Search for the cell housing the specified text and yield its [X, Y] center coordinate. 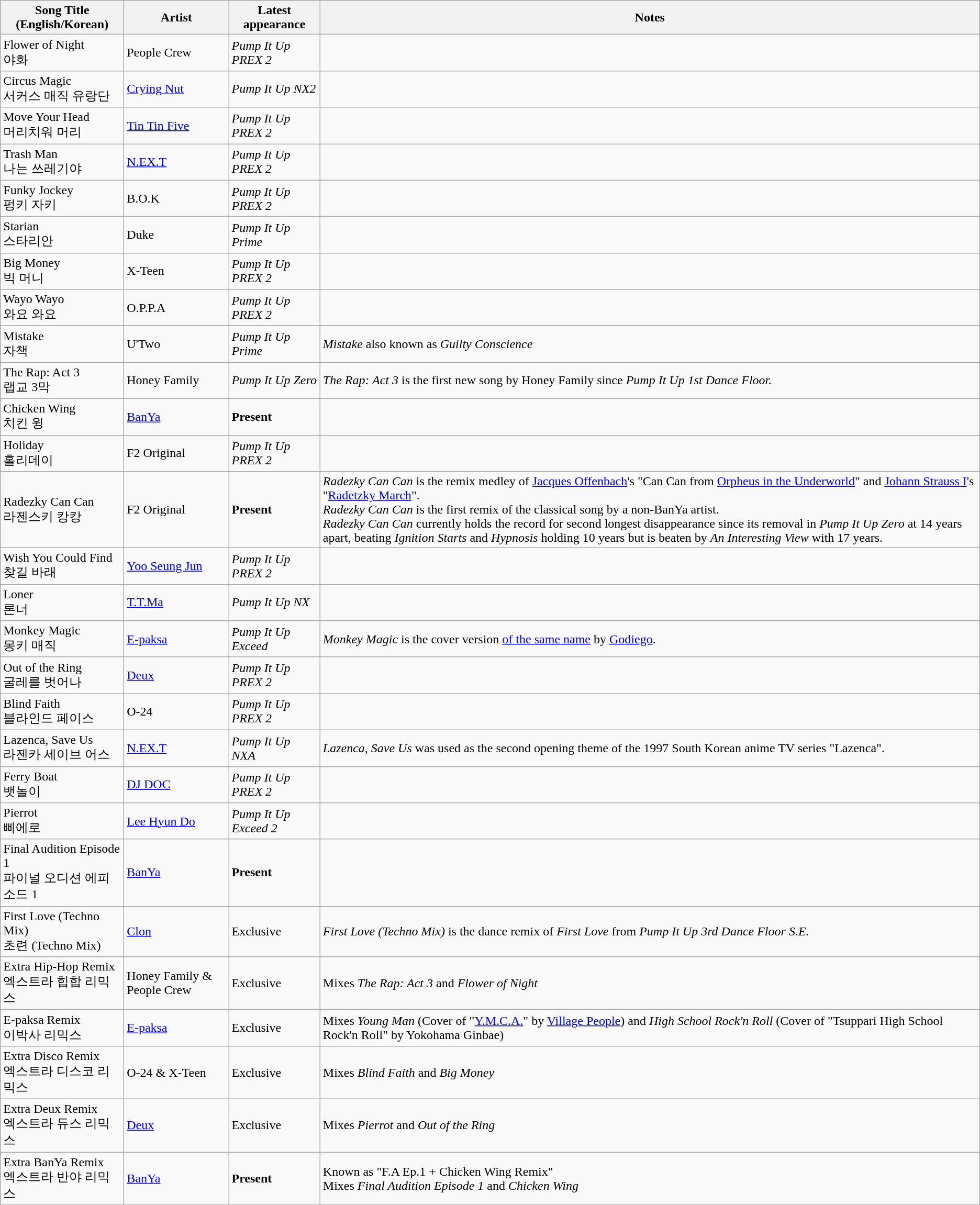
Blind Faith블라인드 페이스 [62, 712]
U'Two [176, 344]
Mistake also known as Guilty Conscience [650, 344]
Mixes Blind Faith and Big Money [650, 1072]
Monkey Magic몽키 매직 [62, 639]
Loner론너 [62, 603]
Flower of Night야화 [62, 53]
Honey Family [176, 381]
Extra Disco Remix엑스트라 디스코 리믹스 [62, 1072]
E-paksa Remix이박사 리믹스 [62, 1028]
Yoo Seung Jun [176, 566]
Circus Magic서커스 매직 유랑단 [62, 89]
Clon [176, 932]
Wayo Wayo와요 와요 [62, 308]
Mixes The Rap: Act 3 and Flower of Night [650, 983]
X-Teen [176, 271]
The Rap: Act 3랩교 3막 [62, 381]
Out of the Ring굴레를 벗어나 [62, 675]
Extra Deux Remix엑스트라 듀스 리믹스 [62, 1125]
Pump It Up Exceed [274, 639]
Song Title(English/Korean) [62, 18]
Chicken Wing치킨 윙 [62, 417]
Extra Hip-Hop Remix엑스트라 힙합 리믹스 [62, 983]
Ferry Boat뱃놀이 [62, 785]
First Love (Techno Mix)초련 (Techno Mix) [62, 932]
Duke [176, 235]
Honey Family & People Crew [176, 983]
First Love (Techno Mix) is the dance remix of First Love from Pump It Up 3rd Dance Floor S.E. [650, 932]
O-24 [176, 712]
Lazenca, Save Us was used as the second opening theme of the 1997 South Korean anime TV series "Lazenca". [650, 748]
Holiday홀리데이 [62, 453]
O-24 & X-Teen [176, 1072]
Lee Hyun Do [176, 821]
Notes [650, 18]
Starian스타리안 [62, 235]
Mixes Young Man (Cover of "Y.M.C.A." by Village People) and High School Rock'n Roll (Cover of "Tsuppari High School Rock'n Roll" by Yokohama Ginbae) [650, 1028]
B.O.K [176, 198]
Big Money빅 머니 [62, 271]
The Rap: Act 3 is the first new song by Honey Family since Pump It Up 1st Dance Floor. [650, 381]
Artist [176, 18]
Funky Jockey펑키 자키 [62, 198]
DJ DOC [176, 785]
Extra BanYa Remix엑스트라 반야 리믹스 [62, 1178]
Pump It Up NX [274, 603]
Known as "F.A Ep.1 + Chicken Wing Remix"Mixes Final Audition Episode 1 and Chicken Wing [650, 1178]
O.P.P.A [176, 308]
Pump It Up Zero [274, 381]
T.T.Ma [176, 603]
Final Audition Episode 1파이널 오디션 에피소드 1 [62, 873]
Tin Tin Five [176, 126]
Wish You Could Find찾길 바래 [62, 566]
Mixes Pierrot and Out of the Ring [650, 1125]
Latest appearance [274, 18]
Pump It Up NXA [274, 748]
Crying Nut [176, 89]
Monkey Magic is the cover version of the same name by Godiego. [650, 639]
Pump It Up NX2 [274, 89]
Lazenca, Save Us라젠카 세이브 어스 [62, 748]
Pump It Up Exceed 2 [274, 821]
Move Your Head머리치워 머리 [62, 126]
Mistake자책 [62, 344]
Trash Man나는 쓰레기야 [62, 162]
People Crew [176, 53]
Pierrot삐에로 [62, 821]
Radezky Can Can라젠스키 캉캉 [62, 510]
